For the text-containing cell, return its midpoint in (X, Y) coordinate format. 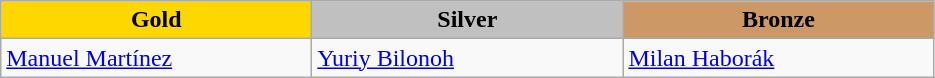
Milan Haborák (778, 58)
Manuel Martínez (156, 58)
Bronze (778, 20)
Silver (468, 20)
Yuriy Bilonoh (468, 58)
Gold (156, 20)
